Provide the [X, Y] coordinate of the cell's center where the given text is located.  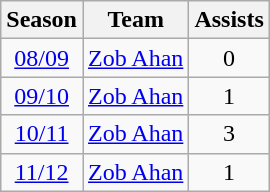
Season [42, 20]
Team [135, 20]
10/11 [42, 134]
3 [229, 134]
0 [229, 58]
11/12 [42, 172]
Assists [229, 20]
09/10 [42, 96]
08/09 [42, 58]
